Search for the cell housing the specified text and yield its (x, y) center coordinate. 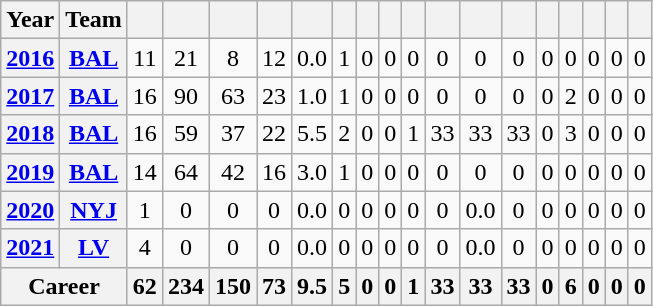
63 (232, 96)
8 (232, 58)
9.5 (312, 286)
5 (344, 286)
59 (186, 134)
Year (30, 20)
42 (232, 172)
64 (186, 172)
150 (232, 286)
2021 (30, 248)
6 (570, 286)
2018 (30, 134)
62 (144, 286)
37 (232, 134)
234 (186, 286)
3 (570, 134)
23 (274, 96)
14 (144, 172)
1.0 (312, 96)
2016 (30, 58)
4 (144, 248)
2017 (30, 96)
12 (274, 58)
NYJ (94, 210)
Team (94, 20)
90 (186, 96)
21 (186, 58)
Career (64, 286)
2019 (30, 172)
22 (274, 134)
11 (144, 58)
5.5 (312, 134)
LV (94, 248)
3.0 (312, 172)
73 (274, 286)
2020 (30, 210)
